Output the (X, Y) coordinate of the center of the cell containing the given text.  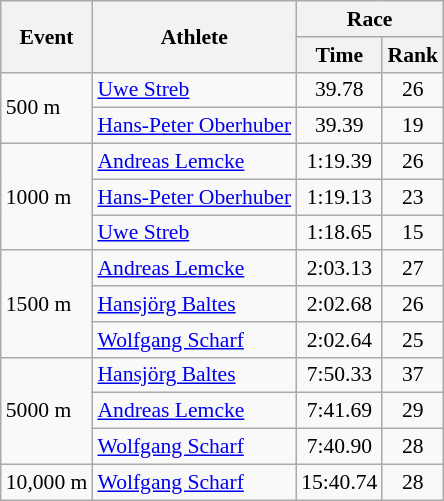
19 (412, 126)
Time (339, 55)
1:19.39 (339, 162)
25 (412, 340)
1:19.13 (339, 197)
10,000 m (47, 482)
5000 m (47, 410)
500 m (47, 108)
1:18.65 (339, 233)
7:50.33 (339, 375)
Rank (412, 55)
Race (370, 19)
23 (412, 197)
37 (412, 375)
2:02.68 (339, 304)
2:02.64 (339, 340)
15:40.74 (339, 482)
7:40.90 (339, 447)
39.39 (339, 126)
1000 m (47, 198)
7:41.69 (339, 411)
39.78 (339, 90)
15 (412, 233)
2:03.13 (339, 269)
Athlete (194, 36)
29 (412, 411)
27 (412, 269)
1500 m (47, 304)
Event (47, 36)
